Return the (x, y) coordinate for the center point of the cell that contains the specified text.  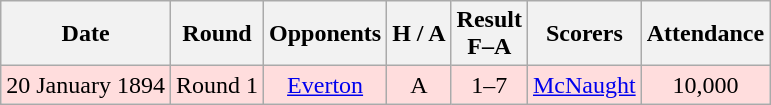
1–7 (489, 85)
Everton (326, 85)
A (419, 85)
Attendance (705, 34)
Round 1 (216, 85)
20 January 1894 (86, 85)
Scorers (584, 34)
Date (86, 34)
10,000 (705, 85)
ResultF–A (489, 34)
Opponents (326, 34)
Round (216, 34)
H / A (419, 34)
McNaught (584, 85)
